Return [X, Y] of the center of cell containing provided text 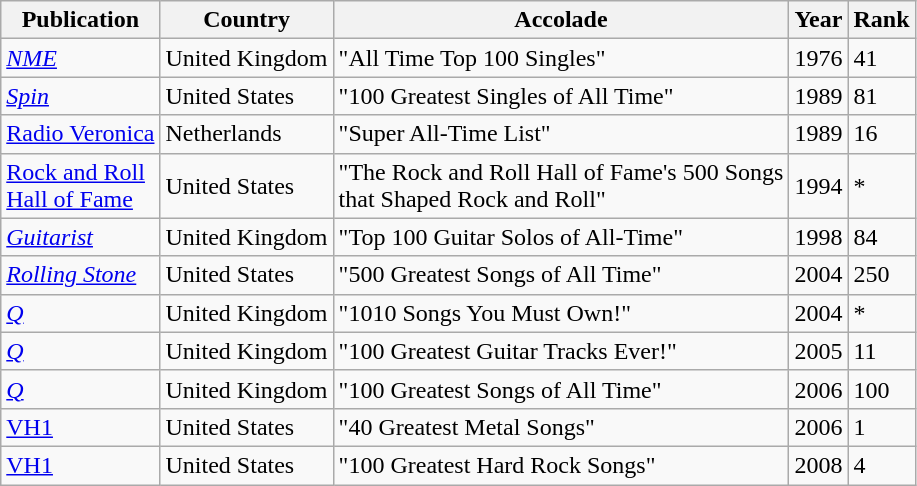
"Top 100 Guitar Solos of All-Time" [561, 237]
Country [246, 20]
Spin [80, 96]
4 [882, 465]
81 [882, 96]
"1010 Songs You Must Own!" [561, 313]
Publication [80, 20]
Rank [882, 20]
Netherlands [246, 134]
250 [882, 275]
11 [882, 351]
"100 Greatest Hard Rock Songs" [561, 465]
Radio Veronica [80, 134]
NME [80, 58]
84 [882, 237]
2005 [818, 351]
1976 [818, 58]
100 [882, 389]
"100 Greatest Singles of All Time" [561, 96]
"All Time Top 100 Singles" [561, 58]
"The Rock and Roll Hall of Fame's 500 Songs that Shaped Rock and Roll" [561, 186]
16 [882, 134]
"100 Greatest Guitar Tracks Ever!" [561, 351]
"100 Greatest Songs of All Time" [561, 389]
Year [818, 20]
41 [882, 58]
Accolade [561, 20]
1994 [818, 186]
Guitarist [80, 237]
"Super All-Time List" [561, 134]
Rock and Roll Hall of Fame [80, 186]
"500 Greatest Songs of All Time" [561, 275]
1 [882, 427]
1998 [818, 237]
2008 [818, 465]
"40 Greatest Metal Songs" [561, 427]
Rolling Stone [80, 275]
